Capture the cell that displays the provided text and extract its (x, y) central coordinate. 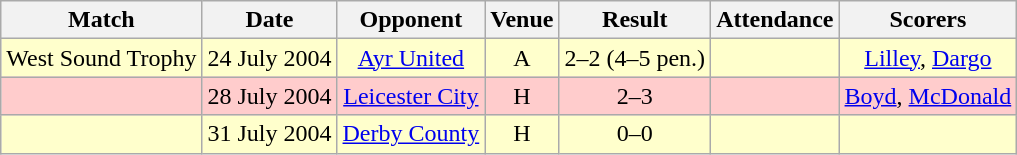
Boyd, McDonald (928, 96)
Date (270, 20)
Lilley, Dargo (928, 58)
24 July 2004 (270, 58)
Leicester City (411, 96)
Match (102, 20)
Venue (522, 20)
Scorers (928, 20)
0–0 (635, 134)
A (522, 58)
Result (635, 20)
West Sound Trophy (102, 58)
28 July 2004 (270, 96)
Derby County (411, 134)
Attendance (775, 20)
31 July 2004 (270, 134)
Opponent (411, 20)
2–2 (4–5 pen.) (635, 58)
2–3 (635, 96)
Ayr United (411, 58)
